Capture the cell that displays the provided text and extract its [X, Y] central coordinate. 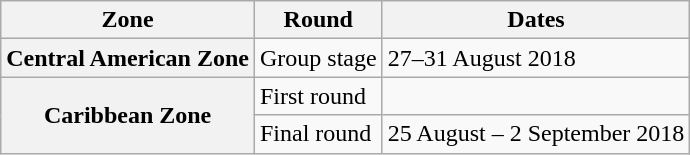
Zone [128, 20]
Caribbean Zone [128, 115]
First round [318, 96]
Central American Zone [128, 58]
25 August – 2 September 2018 [536, 134]
Group stage [318, 58]
Round [318, 20]
27–31 August 2018 [536, 58]
Dates [536, 20]
Final round [318, 134]
